Pinpoint the cell where the given text exists, returning its [X, Y] midpoint coordinate. 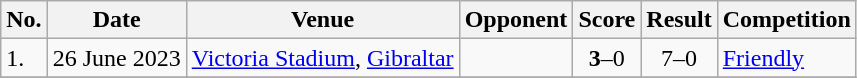
Date [116, 20]
No. [24, 20]
Score [607, 20]
Result [679, 20]
1. [24, 58]
Venue [322, 20]
Opponent [516, 20]
26 June 2023 [116, 58]
Competition [786, 20]
3–0 [607, 58]
7–0 [679, 58]
Friendly [786, 58]
Victoria Stadium, Gibraltar [322, 58]
